From the cell containing the given text, extract its center point as (X, Y) coordinate. 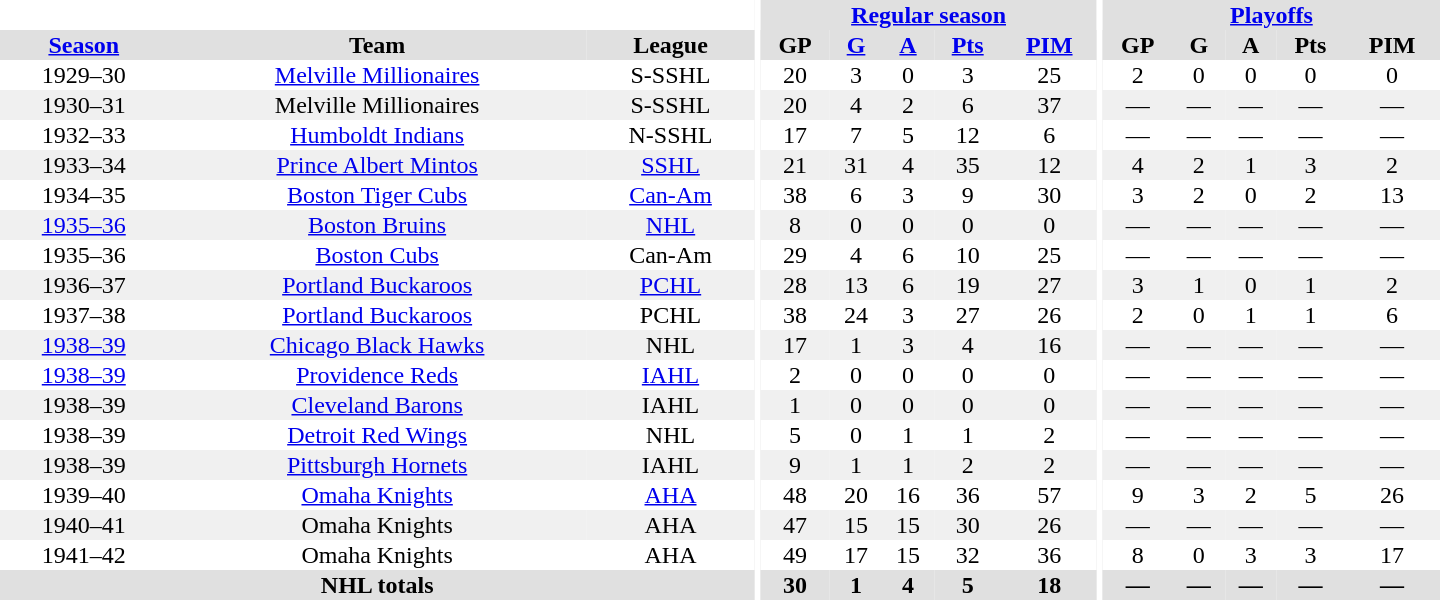
32 (968, 555)
47 (795, 525)
Prince Albert Mintos (378, 165)
Team (378, 45)
Regular season (928, 15)
31 (856, 165)
1930–31 (84, 105)
Providence Reds (378, 375)
18 (1049, 585)
19 (968, 285)
1934–35 (84, 195)
NHL totals (377, 585)
1936–37 (84, 285)
37 (1049, 105)
57 (1049, 495)
Pittsburgh Hornets (378, 465)
Boston Tiger Cubs (378, 195)
1929–30 (84, 75)
1940–41 (84, 525)
Boston Bruins (378, 225)
Boston Cubs (378, 255)
Playoffs (1272, 15)
Cleveland Barons (378, 405)
1932–33 (84, 135)
7 (856, 135)
48 (795, 495)
21 (795, 165)
League (671, 45)
35 (968, 165)
10 (968, 255)
1937–38 (84, 315)
1939–40 (84, 495)
29 (795, 255)
Season (84, 45)
49 (795, 555)
SSHL (671, 165)
Humboldt Indians (378, 135)
1941–42 (84, 555)
Detroit Red Wings (378, 435)
24 (856, 315)
Chicago Black Hawks (378, 345)
28 (795, 285)
N-SSHL (671, 135)
1933–34 (84, 165)
